Provide the (x, y) coordinate of the cell's center where the given text is located.  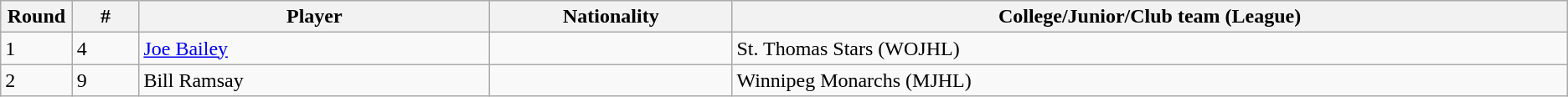
Player (315, 17)
Winnipeg Monarchs (MJHL) (1149, 80)
Nationality (611, 17)
9 (106, 80)
2 (37, 80)
# (106, 17)
Joe Bailey (315, 48)
1 (37, 48)
St. Thomas Stars (WOJHL) (1149, 48)
College/Junior/Club team (League) (1149, 17)
Round (37, 17)
Bill Ramsay (315, 80)
4 (106, 48)
